Output the (X, Y) coordinate of the center of the cell containing the given text.  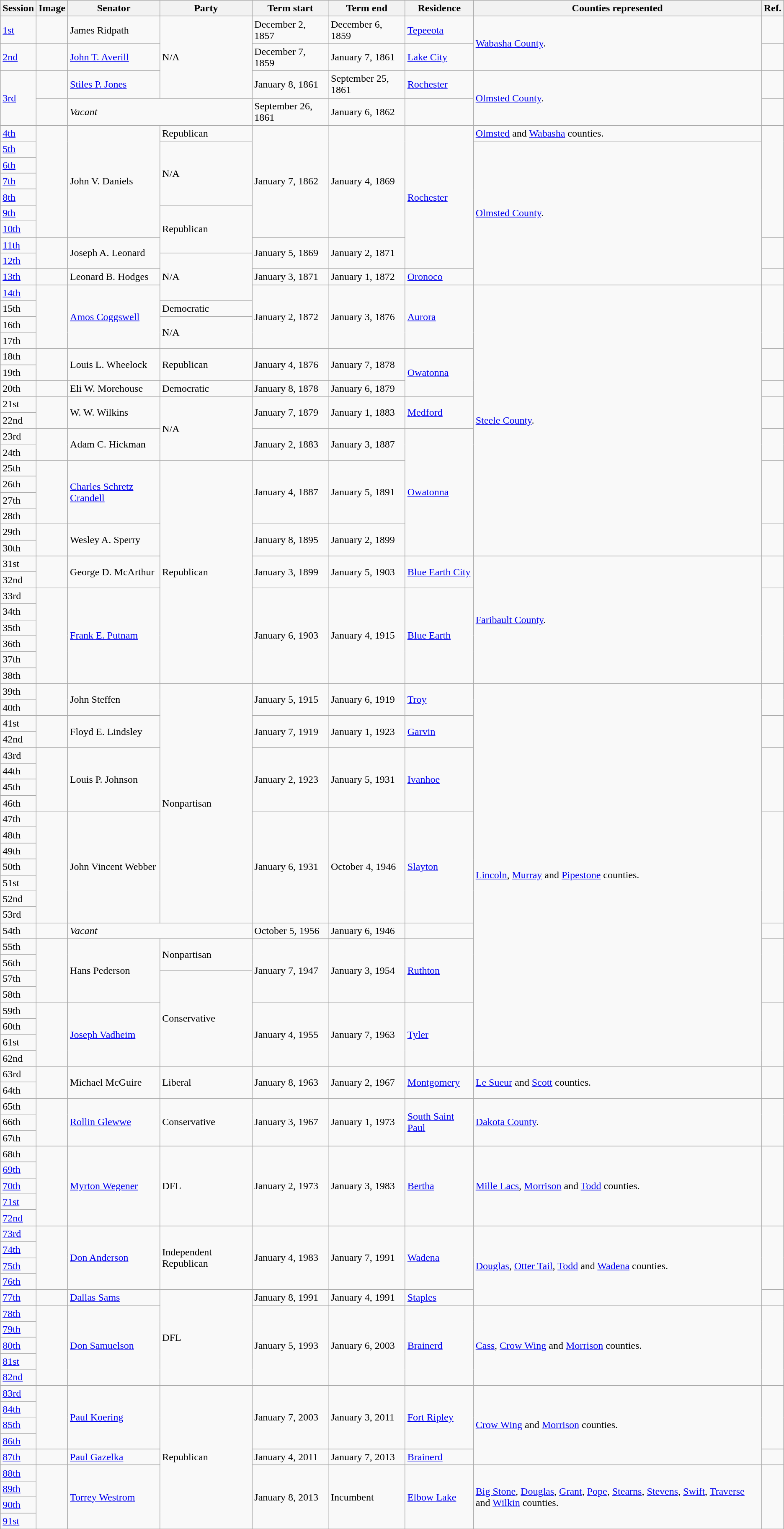
January 8, 1991 (291, 1298)
W. W. Wilkins (114, 412)
January 3, 1954 (367, 970)
Adam C. Hickman (114, 444)
Mille Lacs, Morrison and Todd counties. (617, 1186)
11th (18, 245)
12th (18, 261)
Dakota County. (617, 1122)
John T. Averill (114, 57)
37th (18, 660)
83rd (18, 1393)
Oronoco (439, 277)
26th (18, 484)
21st (18, 404)
Paul Gazelka (114, 1457)
Lincoln, Murray and Pipestone counties. (617, 875)
5th (18, 149)
Faribault County. (617, 620)
January 7, 1947 (291, 970)
89th (18, 1489)
60th (18, 1027)
January 7, 1919 (291, 731)
76th (18, 1282)
10th (18, 229)
2nd (18, 57)
74th (18, 1250)
January 1, 1923 (367, 731)
Elbow Lake (439, 1497)
January 3, 1876 (367, 317)
41st (18, 723)
54th (18, 931)
January 8, 1861 (291, 85)
Term start (291, 8)
Big Stone, Douglas, Grant, Pope, Stearns, Stevens, Swift, Traverse and Wilkin counties. (617, 1497)
67th (18, 1138)
6th (18, 165)
90th (18, 1505)
23rd (18, 436)
Joseph A. Leonard (114, 253)
13th (18, 277)
January 3, 1967 (291, 1122)
80th (18, 1345)
December 7, 1859 (291, 57)
40th (18, 707)
Paul Koering (114, 1417)
70th (18, 1186)
Wabasha County. (617, 44)
4th (18, 133)
January 2, 1973 (291, 1186)
Staples (439, 1298)
Term end (367, 8)
Blue Earth City (439, 572)
14th (18, 293)
Louis L. Wheelock (114, 365)
Charles Schretz Crandell (114, 492)
Bertha (439, 1186)
81st (18, 1361)
December 2, 1857 (291, 30)
January 3, 2011 (367, 1417)
January 3, 1983 (367, 1186)
Amos Coggswell (114, 317)
Le Sueur and Scott counties. (617, 1082)
19th (18, 373)
3rd (18, 98)
24th (18, 452)
47th (18, 819)
January 8, 1878 (291, 388)
Incumbent (367, 1497)
January 5, 1869 (291, 253)
January 4, 1991 (367, 1298)
73rd (18, 1234)
January 7, 1861 (367, 57)
Slayton (439, 867)
20th (18, 388)
January 7, 1963 (367, 1034)
1st (18, 30)
33rd (18, 596)
87th (18, 1457)
9th (18, 213)
Olmsted and Wabasha counties. (617, 133)
48th (18, 835)
James Ridpath (114, 30)
January 1, 1872 (367, 277)
91st (18, 1521)
December 6, 1859 (367, 30)
17th (18, 341)
34th (18, 612)
50th (18, 867)
January 4, 1869 (367, 181)
79th (18, 1330)
January 7, 1991 (367, 1257)
Image (52, 8)
January 2, 1899 (367, 540)
January 4, 1983 (291, 1257)
January 5, 1915 (291, 699)
85th (18, 1425)
Blue Earth (439, 636)
31st (18, 564)
January 6, 1862 (367, 111)
63rd (18, 1074)
January 6, 1919 (367, 699)
Tyler (439, 1034)
62nd (18, 1058)
52nd (18, 899)
October 5, 1956 (291, 931)
January 2, 1923 (291, 779)
Joseph Vadheim (114, 1034)
Residence (439, 8)
38th (18, 675)
January 6, 1946 (367, 931)
Crow Wing and Morrison counties. (617, 1425)
Wesley A. Sperry (114, 540)
88th (18, 1473)
45th (18, 787)
Session (18, 8)
January 7, 2003 (291, 1417)
55th (18, 947)
January 3, 1887 (367, 444)
Counties represented (617, 8)
28th (18, 516)
January 6, 1903 (291, 636)
South Saint Paul (439, 1122)
42nd (18, 739)
January 7, 1878 (367, 365)
January 6, 1879 (367, 388)
Independent Republican (206, 1257)
January 6, 2003 (367, 1345)
January 4, 1955 (291, 1034)
Douglas, Otter Tail, Todd and Wadena counties. (617, 1265)
Hans Pederson (114, 970)
84th (18, 1409)
39th (18, 691)
Garvin (439, 731)
Leonard B. Hodges (114, 277)
October 4, 1946 (367, 867)
Don Anderson (114, 1257)
58th (18, 994)
49th (18, 851)
Rollin Glewwe (114, 1122)
66th (18, 1122)
January 1, 1973 (367, 1122)
January 8, 1963 (291, 1082)
Stiles P. Jones (114, 85)
86th (18, 1441)
8th (18, 197)
January 4, 1915 (367, 636)
43rd (18, 755)
John Steffen (114, 699)
59th (18, 1010)
64th (18, 1090)
15th (18, 309)
January 7, 1862 (291, 181)
Ruthton (439, 970)
78th (18, 1314)
January 2, 1883 (291, 444)
Montgomery (439, 1082)
71st (18, 1202)
Louis P. Johnson (114, 779)
25th (18, 468)
44th (18, 771)
Troy (439, 699)
Frank E. Putnam (114, 636)
January 4, 2011 (291, 1457)
18th (18, 357)
January 5, 1931 (367, 779)
27th (18, 500)
September 26, 1861 (291, 111)
Aurora (439, 317)
53rd (18, 915)
77th (18, 1298)
January 7, 2013 (367, 1457)
Eli W. Morehouse (114, 388)
John V. Daniels (114, 181)
72nd (18, 1218)
Party (206, 8)
Don Samuelson (114, 1345)
36th (18, 644)
Steele County. (617, 421)
32nd (18, 580)
30th (18, 548)
56th (18, 962)
January 7, 1879 (291, 412)
Cass, Crow Wing and Morrison counties. (617, 1345)
January 3, 1871 (291, 277)
January 5, 1993 (291, 1345)
Michael McGuire (114, 1082)
Wadena (439, 1257)
January 8, 1895 (291, 540)
January 2, 1871 (367, 253)
65th (18, 1106)
Medford (439, 412)
75th (18, 1266)
January 8, 2013 (291, 1497)
Dallas Sams (114, 1298)
Ref. (772, 8)
Ivanhoe (439, 779)
January 2, 1967 (367, 1082)
January 5, 1891 (367, 492)
35th (18, 628)
Floyd E. Lindsley (114, 731)
Senator (114, 8)
22nd (18, 420)
16th (18, 325)
January 4, 1887 (291, 492)
Liberal (206, 1082)
January 4, 1876 (291, 365)
46th (18, 803)
Myrton Wegener (114, 1186)
George D. McArthur (114, 572)
Fort Ripley (439, 1417)
29th (18, 532)
61st (18, 1043)
69th (18, 1170)
January 5, 1903 (367, 572)
John Vincent Webber (114, 867)
7th (18, 181)
Torrey Westrom (114, 1497)
Lake City (439, 57)
57th (18, 978)
January 2, 1872 (291, 317)
January 1, 1883 (367, 412)
68th (18, 1154)
January 6, 1931 (291, 867)
September 25, 1861 (367, 85)
82nd (18, 1377)
Tepeeota (439, 30)
51st (18, 883)
January 3, 1899 (291, 572)
